From the cell containing the given text, extract its center point as [x, y] coordinate. 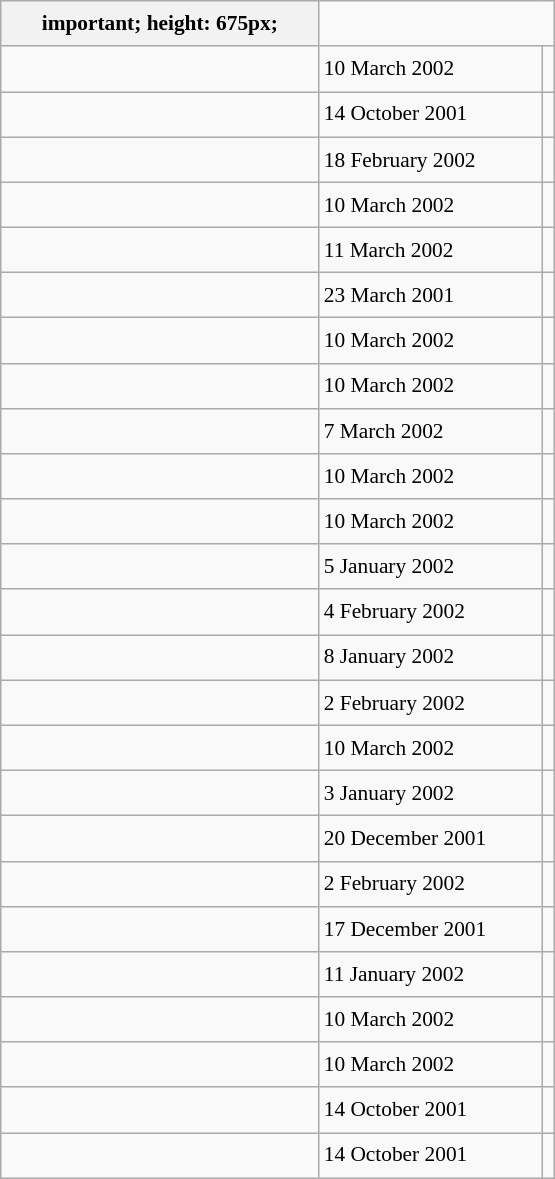
23 March 2001 [430, 296]
7 March 2002 [430, 430]
18 February 2002 [430, 160]
11 March 2002 [430, 250]
8 January 2002 [430, 658]
3 January 2002 [430, 792]
11 January 2002 [430, 974]
20 December 2001 [430, 838]
4 February 2002 [430, 612]
important; height: 675px; [160, 24]
5 January 2002 [430, 566]
17 December 2001 [430, 928]
